Scan for the cell matching the given text and deliver its [x, y] coordinate at center. 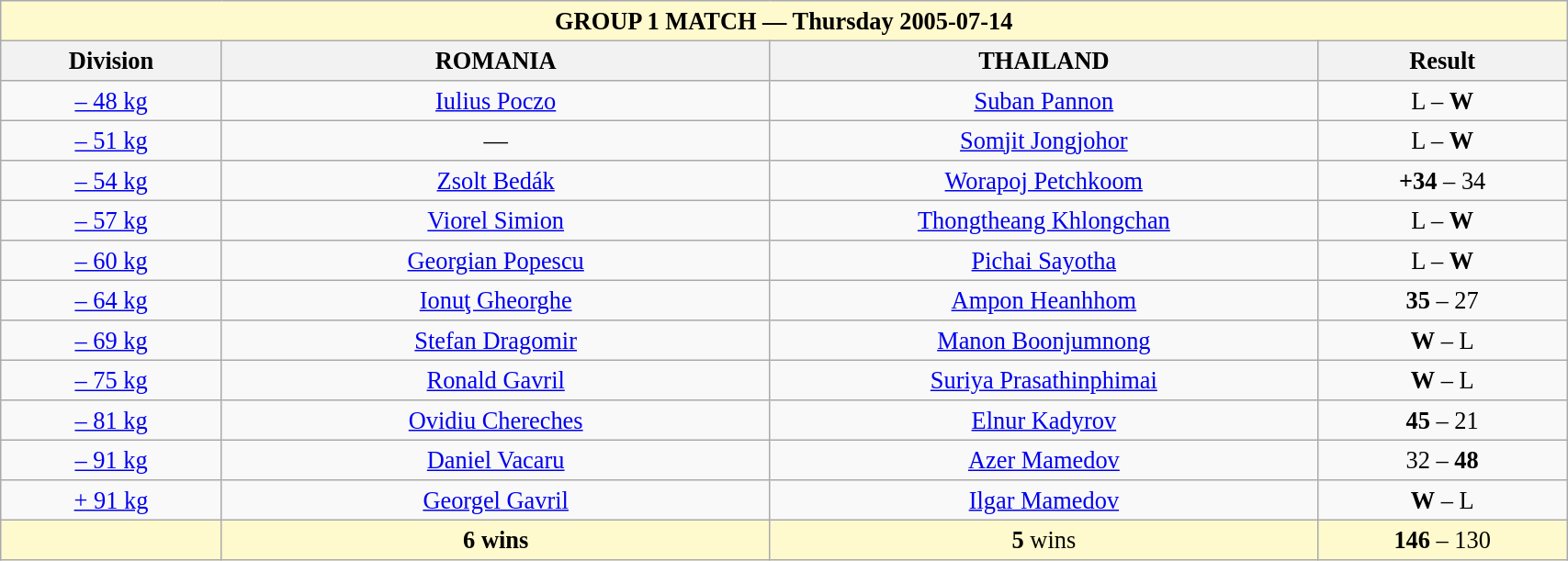
Suban Pannon [1043, 100]
Pichai Sayotha [1043, 261]
Manon Boonjumnong [1043, 341]
Ronald Gavril [496, 380]
Thongtheang Khlongchan [1043, 220]
Daniel Vacaru [496, 460]
– 60 kg [112, 261]
ROMANIA [496, 61]
– 57 kg [112, 220]
6 wins [496, 540]
Elnur Kadyrov [1043, 421]
– 54 kg [112, 181]
Ovidiu Chereches [496, 421]
– 81 kg [112, 421]
Georgian Popescu [496, 261]
+34 – 34 [1442, 181]
Suriya Prasathinphimai [1043, 380]
Stefan Dragomir [496, 341]
– 91 kg [112, 460]
GROUP 1 MATCH — Thursday 2005-07-14 [784, 20]
Zsolt Bedák [496, 181]
– 48 kg [112, 100]
– 75 kg [112, 380]
5 wins [1043, 540]
Ilgar Mamedov [1043, 500]
– 69 kg [112, 341]
146 – 130 [1442, 540]
– 64 kg [112, 300]
+ 91 kg [112, 500]
THAILAND [1043, 61]
Somjit Jongjohor [1043, 140]
Ionuţ Gheorghe [496, 300]
Iulius Poczo [496, 100]
35 – 27 [1442, 300]
32 – 48 [1442, 460]
— [496, 140]
Result [1442, 61]
45 – 21 [1442, 421]
Worapoj Petchkoom [1043, 181]
Viorel Simion [496, 220]
Azer Mamedov [1043, 460]
Georgel Gavril [496, 500]
Division [112, 61]
Ampon Heanhhom [1043, 300]
– 51 kg [112, 140]
